Detect which cell encompasses the target text, then output its (x, y) center coordinate. 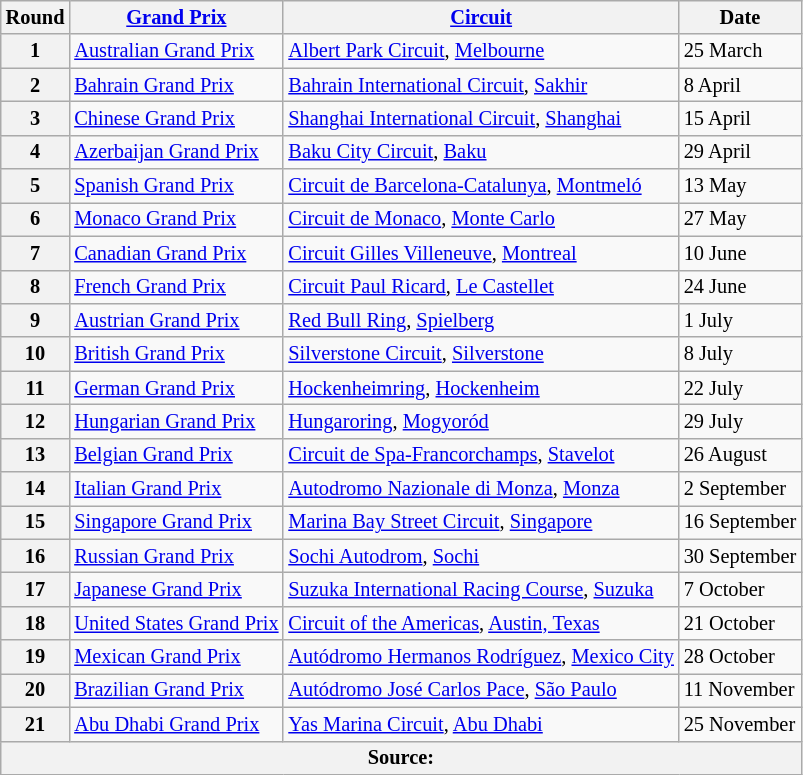
21 (36, 724)
Marina Bay Street Circuit, Singapore (480, 522)
24 June (740, 287)
11 November (740, 690)
1 July (740, 320)
20 (36, 690)
27 May (740, 219)
Italian Grand Prix (176, 489)
Circuit Gilles Villeneuve, Montreal (480, 253)
7 October (740, 589)
29 April (740, 152)
Monaco Grand Prix (176, 219)
2 (36, 85)
Russian Grand Prix (176, 556)
Baku City Circuit, Baku (480, 152)
Circuit Paul Ricard, Le Castellet (480, 287)
9 (36, 320)
29 July (740, 421)
Azerbaijan Grand Prix (176, 152)
Japanese Grand Prix (176, 589)
Singapore Grand Prix (176, 522)
28 October (740, 657)
11 (36, 388)
1 (36, 51)
Australian Grand Prix (176, 51)
Circuit (480, 17)
Spanish Grand Prix (176, 186)
Sochi Autodrom, Sochi (480, 556)
17 (36, 589)
French Grand Prix (176, 287)
Bahrain Grand Prix (176, 85)
12 (36, 421)
Autodromo Nazionale di Monza, Monza (480, 489)
Belgian Grand Prix (176, 455)
Autódromo Hermanos Rodríguez, Mexico City (480, 657)
Silverstone Circuit, Silverstone (480, 354)
Circuit de Barcelona-Catalunya, Montmeló (480, 186)
7 (36, 253)
15 (36, 522)
Hockenheimring, Hockenheim (480, 388)
Shanghai International Circuit, Shanghai (480, 118)
Circuit of the Americas, Austin, Texas (480, 623)
14 (36, 489)
30 September (740, 556)
21 October (740, 623)
15 April (740, 118)
Grand Prix (176, 17)
8 (36, 287)
Chinese Grand Prix (176, 118)
8 April (740, 85)
22 July (740, 388)
Red Bull Ring, Spielberg (480, 320)
25 March (740, 51)
Hungarian Grand Prix (176, 421)
Date (740, 17)
United States Grand Prix (176, 623)
Circuit de Spa-Francorchamps, Stavelot (480, 455)
13 May (740, 186)
Source: (401, 758)
4 (36, 152)
Austrian Grand Prix (176, 320)
Mexican Grand Prix (176, 657)
2 September (740, 489)
Round (36, 17)
8 July (740, 354)
Yas Marina Circuit, Abu Dhabi (480, 724)
19 (36, 657)
5 (36, 186)
Bahrain International Circuit, Sakhir (480, 85)
Autódromo José Carlos Pace, São Paulo (480, 690)
10 June (740, 253)
Abu Dhabi Grand Prix (176, 724)
Hungaroring, Mogyoród (480, 421)
Canadian Grand Prix (176, 253)
German Grand Prix (176, 388)
13 (36, 455)
25 November (740, 724)
26 August (740, 455)
Brazilian Grand Prix (176, 690)
Circuit de Monaco, Monte Carlo (480, 219)
16 September (740, 522)
10 (36, 354)
Suzuka International Racing Course, Suzuka (480, 589)
16 (36, 556)
3 (36, 118)
Albert Park Circuit, Melbourne (480, 51)
18 (36, 623)
British Grand Prix (176, 354)
6 (36, 219)
